Output the [x, y] coordinate of the center of the cell containing the given text.  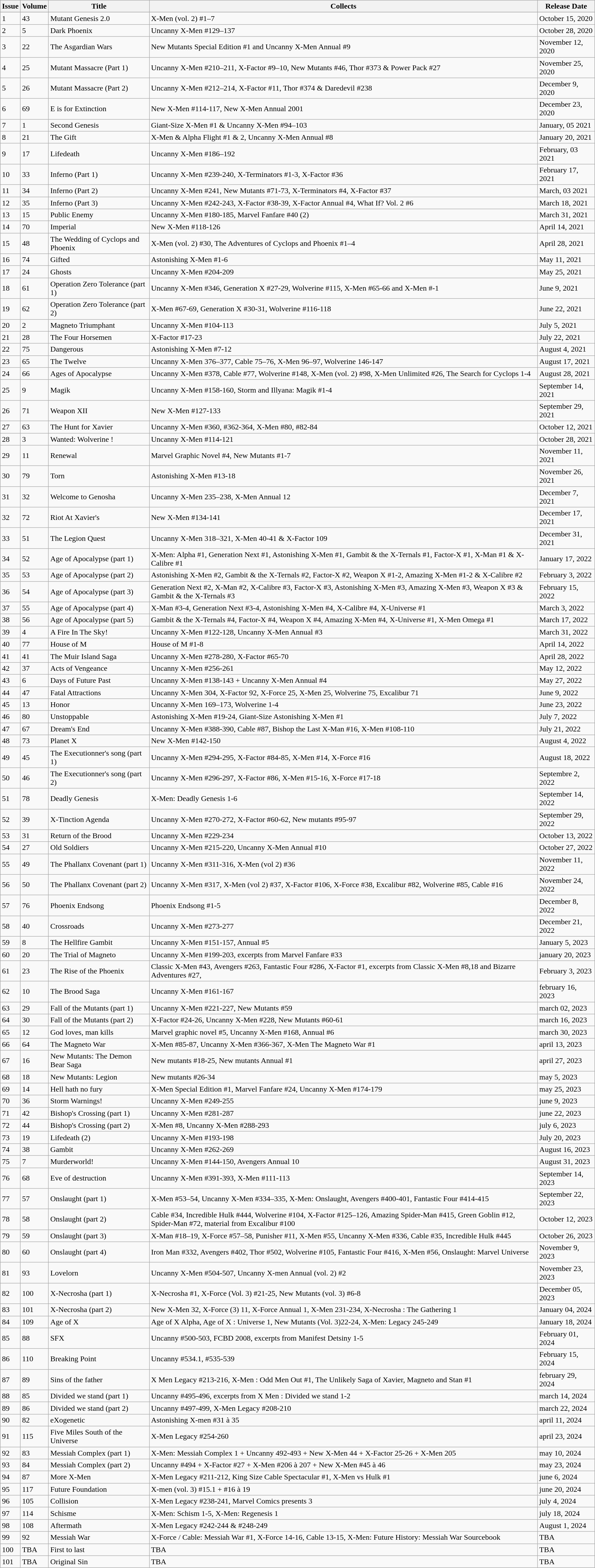
January 18, 2024 [566, 1322]
Lifedeath (2) [99, 1137]
Uncanny X-Men #239-240, X-Terminators #1-3, X-Factor #36 [344, 174]
Uncanny X-Men #256-261 [344, 668]
Iron Man #332, Avengers #402, Thor #502, Wolverine #105, Fantastic Four #416, X-Men #56, Onslaught: Marvel Universe [344, 1252]
Uncanny X-Men #114-121 [344, 439]
may 25, 2023 [566, 1089]
September 29, 2022 [566, 819]
Murderworld! [99, 1161]
New X-Men #134-141 [344, 518]
August 1, 2024 [566, 1525]
The Muir Island Saga [99, 656]
Operation Zero Tolerance (part 1) [99, 288]
98 [10, 1525]
Uncanny X-Men #296-297, X-Factor #86, X-Men #15-16, X-Force #17-18 [344, 778]
Fatal Attractions [99, 693]
January, 05 2021 [566, 125]
Phoenix Endsong #1-5 [344, 905]
November 12, 2020 [566, 47]
Old Soldiers [99, 848]
Acts of Vengeance [99, 668]
Fall of the Mutants (part 1) [99, 1008]
Astonishing X-Men #13-18 [344, 476]
march 22, 2024 [566, 1408]
Age of Apocalypse (part 1) [99, 559]
99 [10, 1538]
April 14, 2021 [566, 227]
Aftermath [99, 1525]
Bishop's Crossing (part 2) [99, 1125]
Wanted: Wolverine ! [99, 439]
Riot At Xavier's [99, 518]
X-Men: Schism 1-5, X-Men: Regenesis 1 [344, 1513]
July 7, 2022 [566, 717]
X-Men Legacy #211-212, King Size Cable Spectacular #1, X-Men vs Hulk #1 [344, 1477]
Phoenix Endsong [99, 905]
October 26, 2023 [566, 1236]
Deadly Genesis [99, 798]
94 [10, 1477]
Uncanny X-Men #210–211, X-Factor #9–10, New Mutants #46, Thor #373 & Power Pack #27 [344, 67]
May 11, 2021 [566, 260]
Uncanny X-Men #317, X-Men (vol 2) #37, X-Factor #106, X-Force #38, Excalibur #82, Wolverine #85, Cable #16 [344, 885]
December 23, 2020 [566, 109]
X-Men Legacy #242-244 & #248-249 [344, 1525]
june 6, 2024 [566, 1477]
Age of X [99, 1322]
The Magneto War [99, 1044]
E is for Extinction [99, 109]
August 4, 2021 [566, 349]
November 25, 2020 [566, 67]
Astonishing X-Men #1-6 [344, 260]
August 16, 2023 [566, 1149]
Marvel Graphic Novel #4, New Mutants #1-7 [344, 455]
August 18, 2022 [566, 757]
Gambit & the X-Ternals #4, Factor-X #4, Weapon X #4, Amazing X-Men #4, X-Universe #1, X-Men Omega #1 [344, 620]
june 9, 2023 [566, 1101]
Uncanny X-Men #346, Generation X #27-29, Wolverine #115, X-Men #65-66 and X-Men #-1 [344, 288]
Septembre 2, 2022 [566, 778]
X-Men & Alpha Flight #1 & 2, Uncanny X-Men Annual #8 [344, 137]
Title [99, 6]
Lovelorn [99, 1273]
april 13, 2023 [566, 1044]
X-Force / Cable: Messiah War #1, X-Force 14-16, Cable 13-15, X-Men: Future History: Messiah War Sourcebook [344, 1538]
Uncanny X-Men #242-243, X-Factor #38-39, X-Factor Annual #4, What If? Vol. 2 #6 [344, 203]
The Trial of Magneto [99, 954]
August 28, 2021 [566, 373]
may 23, 2024 [566, 1465]
SFX [99, 1338]
Original Sin [99, 1562]
117 [34, 1489]
Astonishing X-men #31 à 35 [344, 1420]
The Gift [99, 137]
may 10, 2024 [566, 1453]
December 8, 2022 [566, 905]
Uncanny X-Men #281-287 [344, 1113]
September 14, 2021 [566, 390]
The Legion Quest [99, 538]
August 4, 2022 [566, 741]
Classic X-Men #43, Avengers #263, Fantastic Four #286, X-Factor #1, excerpts from Classic X-Men #8,18 and Bizarre Adventures #27, [344, 971]
Uncanny X-Men #138-143 + Uncanny X-Men Annual #4 [344, 680]
Astonishing X-Men #7-12 [344, 349]
Astonishing X-Men #2, Gambit & the X-Ternals #2, Factor-X #2, Weapon X #1-2, Amazing X-Men #1-2 & X-Calibre #2 [344, 575]
110 [34, 1359]
X-Men Special Edition #1, Marvel Fanfare #24, Uncanny X-Men #174-179 [344, 1089]
Return of the Brood [99, 836]
New X-Men #127-133 [344, 410]
March 3, 2022 [566, 608]
Bishop's Crossing (part 1) [99, 1113]
March, 03 2021 [566, 191]
97 [10, 1513]
Uncanny #534.1, #535-539 [344, 1359]
Public Enemy [99, 215]
June 23, 2022 [566, 705]
New X-Men 32, X-Force (3) 11, X-Force Annual 1, X-Men 231-234, X-Necrosha : The Gathering 1 [344, 1310]
Collects [344, 6]
Uncanny X-Men #249-255 [344, 1101]
Uncanny X-Men 318–321, X-Men 40-41 & X-Factor 109 [344, 538]
The Executionner's song (part 1) [99, 757]
A Fire In The Sky! [99, 632]
Giant-Size X-Men #1 & Uncanny X-Men #94–103 [344, 125]
march 02, 2023 [566, 1008]
may 5, 2023 [566, 1077]
march 14, 2024 [566, 1396]
Uncanny X-Men #151-157, Annual #5 [344, 942]
Age of Apocalypse (part 3) [99, 591]
October 15, 2020 [566, 18]
X-Men Legacy #254-260 [344, 1436]
june 22, 2023 [566, 1113]
New X-Men #118-126 [344, 227]
The Executionner's song (part 2) [99, 778]
Uncanny X-Men #273-277 [344, 926]
X-Necrosha (part 1) [99, 1293]
Storm Warnings! [99, 1101]
May 25, 2021 [566, 272]
Generation Next #2, X-Man #2, X-Calibre #3, Factor-X #3, Astonishing X-Men #3, Amazing X-Men #3, Weapon X #3 & Gambit & the X-Ternals #3 [344, 591]
Magneto Triumphant [99, 325]
Age of Apocalypse (part 4) [99, 608]
Uncanny X-Men #221-227, New Mutants #59 [344, 1008]
January 20, 2021 [566, 137]
Gifted [99, 260]
May 27, 2022 [566, 680]
New Mutants: Legion [99, 1077]
November 11, 2021 [566, 455]
Uncanny X-Men #391-393, X-Men #111-113 [344, 1178]
81 [10, 1273]
March 18, 2021 [566, 203]
January 17, 2022 [566, 559]
Divided we stand (part 2) [99, 1408]
November 11, 2022 [566, 864]
Fall of the Mutants (part 2) [99, 1020]
96 [10, 1501]
The Asgardian Wars [99, 47]
February 17, 2021 [566, 174]
Age of Apocalypse (part 5) [99, 620]
Uncanny X-Men #294-295, X-Factor #84-85, X-Men #14, X-Force #16 [344, 757]
New mutants #26-34 [344, 1077]
December 9, 2020 [566, 88]
Uncanny X-Men #504-507, Uncanny X-men Annual (vol. 2) #2 [344, 1273]
July 21, 2022 [566, 729]
Uncanny X-Men #180-185, Marvel Fanfare #40 (2) [344, 215]
Uncanny X-Men #158-160, Storm and Illyana: Magik #1-4 [344, 390]
June 9, 2021 [566, 288]
The Brood Saga [99, 992]
November 26, 2021 [566, 476]
New X-Men #142-150 [344, 741]
Uncanny X-Men 169–173, Wolverine 1-4 [344, 705]
105 [34, 1501]
Onslaught (part 2) [99, 1220]
June 22, 2021 [566, 309]
Age of Apocalypse (part 2) [99, 575]
Magik [99, 390]
108 [34, 1525]
Second Genesis [99, 125]
Uncanny X-Men 304, X-Factor 92, X-Force 25, X-Men 25, Wolverine 75, Excalibur 71 [344, 693]
X-Men #53–54, Uncanny X-Men #334–335, X-Men: Onslaught, Avengers #400-401, Fantastic Four #414-415 [344, 1199]
X-Man #18–19, X-Force #57–58, Punisher #11, X-Men #55, Uncanny X-Men #336, Cable #35, Incredible Hulk #445 [344, 1236]
Imperial [99, 227]
Honor [99, 705]
Onslaught (part 3) [99, 1236]
april 23, 2024 [566, 1436]
Issue [10, 6]
july 4, 2024 [566, 1501]
Inferno (Part 2) [99, 191]
September 14, 2022 [566, 798]
February 15, 2022 [566, 591]
march 16, 2023 [566, 1020]
Uncanny X-Men #199-203, excerpts from Marvel Fanfare #33 [344, 954]
Weapon XII [99, 410]
Uncanny X-Men 376–377, Cable 75–76, X-Men 96–97, Wolverine 146-147 [344, 361]
Uncanny X-Men #215-220, Uncanny X-Men Annual #10 [344, 848]
Lifedeath [99, 154]
X-men (vol. 3) #15.1 + #16 à 19 [344, 1489]
The Phallanx Covenant (part 1) [99, 864]
Renewal [99, 455]
Collision [99, 1501]
Welcome to Genosha [99, 497]
October 12, 2023 [566, 1220]
Volume [34, 6]
Sins of the father [99, 1380]
Uncanny X-Men #193-198 [344, 1137]
X-Men: Messiah Complex 1 + Uncanny 492-493 + New X-Men 44 + X-Factor 25-26 + X-Men 205 [344, 1453]
Uncanny X-Men #262-269 [344, 1149]
February 3, 2023 [566, 971]
Torn [99, 476]
October 12, 2021 [566, 427]
Divided we stand (part 1) [99, 1396]
july 6, 2023 [566, 1125]
Uncanny #495-496, excerpts from X Men : Divided we stand 1-2 [344, 1396]
Ages of Apocalypse [99, 373]
Mutant Massacre (Part 1) [99, 67]
X-Men: Alpha #1, Generation Next #1, Astonishing X-Men #1, Gambit & the X-Ternals #1, Factor-X #1, X-Man #1 & X-Calibre #1 [344, 559]
Uncanny X-Men #360, #362-364, X-Men #80, #82-84 [344, 427]
Crossroads [99, 926]
Uncanny X-Men #186–192 [344, 154]
More X-Men [99, 1477]
July 5, 2021 [566, 325]
Uncanny X-Men #378, Cable #77, Wolverine #148, X-Men (vol. 2) #98, X-Men Unlimited #26, The Search for Cyclops 1-4 [344, 373]
May 12, 2022 [566, 668]
January 5, 2023 [566, 942]
September 29, 2021 [566, 410]
Uncanny X-Men #144-150, Avengers Annual 10 [344, 1161]
Dream's End [99, 729]
X-Necrosha #1, X-Force (Vol. 3) #21-25, New Mutants (vol. 3) #6-8 [344, 1293]
Inferno (Part 1) [99, 174]
Breaking Point [99, 1359]
X-Necrosha (part 2) [99, 1310]
Uncanny X-Men 235–238, X-Men Annual 12 [344, 497]
Gambit [99, 1149]
The Wedding of Cyclops and Phoenix [99, 243]
X-Factor #24-26, Uncanny X-Men #228, New Mutants #60-61 [344, 1020]
Planet X [99, 741]
October 13, 2022 [566, 836]
Uncanny X-Men #122-128, Uncanny X-Men Annual #3 [344, 632]
House of M [99, 644]
New Mutants Special Edition #1 and Uncanny X-Men Annual #9 [344, 47]
March 31, 2021 [566, 215]
Uncanny X-Men #104-113 [344, 325]
Uncanny X-Men #229-234 [344, 836]
The Four Horsemen [99, 337]
Release Date [566, 6]
X-Tinction Agenda [99, 819]
april 27, 2023 [566, 1061]
Uncanny X-Men #270-272, X-Factor #60-62, New mutants #95-97 [344, 819]
March 31, 2022 [566, 632]
New mutants #18-25, New mutants Annual #1 [344, 1061]
Operation Zero Tolerance (part 2) [99, 309]
February 3, 2022 [566, 575]
X-Man #3-4, Generation Next #3-4, Astonishing X-Men #4, X-Calibre #4, X-Universe #1 [344, 608]
Dangerous [99, 349]
X-Men Legacy #238-241, Marvel Comics presents 3 [344, 1501]
Uncanny X-Men #129–137 [344, 30]
Onslaught (part 1) [99, 1199]
First to last [99, 1550]
Ghosts [99, 272]
Messiah War [99, 1538]
115 [34, 1436]
The Phallanx Covenant (part 2) [99, 885]
The Hellfire Gambit [99, 942]
eXogenetic [99, 1420]
april 11, 2024 [566, 1420]
December 31, 2021 [566, 538]
September 14, 2023 [566, 1178]
march 30, 2023 [566, 1032]
February, 03 2021 [566, 154]
january 20, 2023 [566, 954]
October 28, 2021 [566, 439]
February 15, 2024 [566, 1359]
July 22, 2021 [566, 337]
The Twelve [99, 361]
Age of X Alpha, Age of X : Universe 1, New Mutants (Vol. 3)22-24, X-Men: Legacy 245-249 [344, 1322]
X-Men #8, Uncanny X-Men #288-293 [344, 1125]
Astonishing X-Men #19-24, Giant-Size Astonishing X-Men #1 [344, 717]
Marvel graphic novel #5, Uncanny X-Men #168, Annual #6 [344, 1032]
September 22, 2023 [566, 1199]
New Mutants: The Demon Bear Saga [99, 1061]
Unstoppable [99, 717]
God loves, man kills [99, 1032]
October 28, 2020 [566, 30]
Uncanny X-Men #241, New Mutants #71-73, X-Terminators #4, X-Factor #37 [344, 191]
The Rise of the Phoenix [99, 971]
November 23, 2023 [566, 1273]
March 17, 2022 [566, 620]
August 17, 2021 [566, 361]
Eve of destruction [99, 1178]
Uncanny X-Men #204-209 [344, 272]
November 9, 2023 [566, 1252]
february 16, 2023 [566, 992]
December 7, 2021 [566, 497]
X-Men: Deadly Genesis 1-6 [344, 798]
Mutant Massacre (Part 2) [99, 88]
X-Men (vol. 2) #30, The Adventures of Cyclops and Phoenix #1–4 [344, 243]
Uncanny X-Men #388-390, Cable #87, Bishop the Last X-Man #16, X-Men #108-110 [344, 729]
August 31, 2023 [566, 1161]
91 [10, 1436]
July 20, 2023 [566, 1137]
Dark Phoenix [99, 30]
90 [10, 1420]
December 21, 2022 [566, 926]
Hell hath no fury [99, 1089]
Uncanny X-Men #161-167 [344, 992]
April 28, 2022 [566, 656]
June 9, 2022 [566, 693]
Days of Future Past [99, 680]
Five Miles South of the Universe [99, 1436]
Uncanny #497-499, X-Men Legacy #208-210 [344, 1408]
April 28, 2021 [566, 243]
114 [34, 1513]
X-Men #67-69, Generation X #30-31, Wolverine #116-118 [344, 309]
April 14, 2022 [566, 644]
Uncanny X-Men #212–214, X-Factor #11, Thor #374 & Daredevil #238 [344, 88]
January 04, 2024 [566, 1310]
Schisme [99, 1513]
December 05, 2023 [566, 1293]
Uncanny X-Men #311-316, X-Men (vol 2) #36 [344, 864]
December 17, 2021 [566, 518]
Uncanny #494 + X-Factor #27 + X-Men #206 à 207 + New X-Men #45 à 46 [344, 1465]
October 27, 2022 [566, 848]
Uncanny #500-503, FCBD 2008, excerpts from Manifest Detsiny 1-5 [344, 1338]
109 [34, 1322]
The Hunt for Xavier [99, 427]
95 [10, 1489]
X-Men (vol. 2) #1–7 [344, 18]
New X-Men #114-117, New X-Men Annual 2001 [344, 109]
X-Factor #17-23 [344, 337]
House of M #1-8 [344, 644]
February 01, 2024 [566, 1338]
Uncanny X-Men #278-280, X-Factor #65-70 [344, 656]
Future Foundation [99, 1489]
july 18, 2024 [566, 1513]
November 24, 2022 [566, 885]
Messiah Complex (part 1) [99, 1453]
june 20, 2024 [566, 1489]
february 29, 2024 [566, 1380]
Inferno (Part 3) [99, 203]
X-Men #85-87, Uncanny X-Men #366-367, X-Men The Magneto War #1 [344, 1044]
Mutant Genesis 2.0 [99, 18]
Onslaught (part 4) [99, 1252]
X Men Legacy #213-216, X-Men : Odd Men Out #1, The Unlikely Saga of Xavier, Magneto and Stan #1 [344, 1380]
Messiah Complex (part 2) [99, 1465]
